Find where the given text appears and provide that cell's center as (X, Y) coordinate. 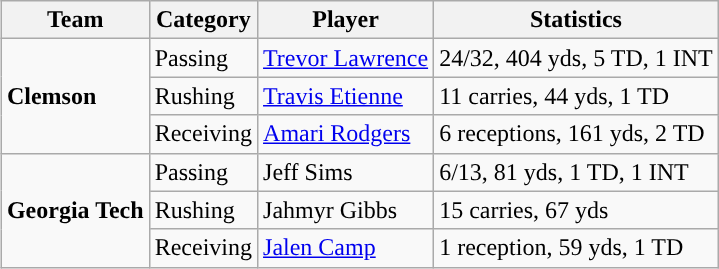
Amari Rodgers (346, 134)
6 receptions, 161 yds, 2 TD (576, 134)
1 reception, 59 yds, 1 TD (576, 248)
Jalen Camp (346, 248)
Jahmyr Gibbs (346, 210)
15 carries, 67 yds (576, 210)
Category (203, 20)
Jeff Sims (346, 172)
6/13, 81 yds, 1 TD, 1 INT (576, 172)
11 carries, 44 yds, 1 TD (576, 96)
Clemson (75, 96)
Team (75, 20)
Statistics (576, 20)
Georgia Tech (75, 210)
Travis Etienne (346, 96)
24/32, 404 yds, 5 TD, 1 INT (576, 58)
Player (346, 20)
Trevor Lawrence (346, 58)
